Return [X, Y] of the center of cell containing provided text 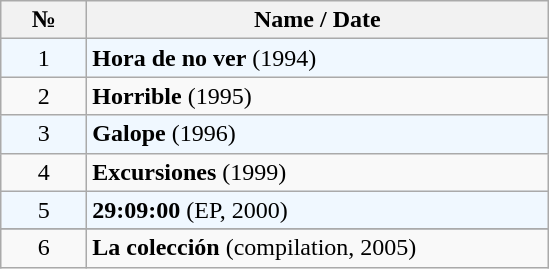
Galope (1996) [318, 134]
29:09:00 (EP, 2000) [318, 210]
La colección (compilation, 2005) [318, 248]
1 [44, 58]
Horrible (1995) [318, 96]
Name / Date [318, 20]
2 [44, 96]
6 [44, 248]
3 [44, 134]
Excursiones (1999) [318, 172]
№ [44, 20]
4 [44, 172]
Hora de no ver (1994) [318, 58]
5 [44, 210]
